Return the (X, Y) coordinate for the center point of the cell that contains the specified text.  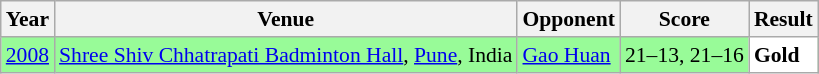
2008 (28, 55)
Year (28, 19)
21–13, 21–16 (684, 55)
Result (784, 19)
Venue (286, 19)
Score (684, 19)
Gold (784, 55)
Shree Shiv Chhatrapati Badminton Hall, Pune, India (286, 55)
Opponent (568, 19)
Gao Huan (568, 55)
